Extract the (X, Y) coordinate from the center of the cell holding the provided text.  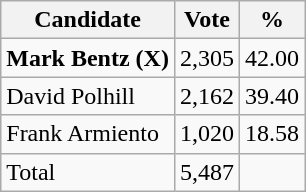
2,305 (206, 58)
18.58 (272, 134)
39.40 (272, 96)
2,162 (206, 96)
David Polhill (88, 96)
42.00 (272, 58)
% (272, 20)
Frank Armiento (88, 134)
5,487 (206, 172)
Candidate (88, 20)
Total (88, 172)
1,020 (206, 134)
Vote (206, 20)
Mark Bentz (X) (88, 58)
